Locate the cell with the specified text and output its [x, y] center coordinate. 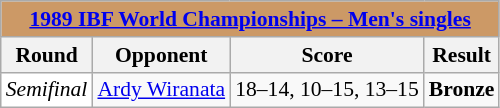
Opponent [161, 55]
Result [462, 55]
Semifinal [47, 90]
Bronze [462, 90]
Ardy Wiranata [161, 90]
1989 IBF World Championships – Men's singles [250, 19]
18–14, 10–15, 13–15 [327, 90]
Round [47, 55]
Score [327, 55]
